Pinpoint the cell where the given text exists, returning its (X, Y) midpoint coordinate. 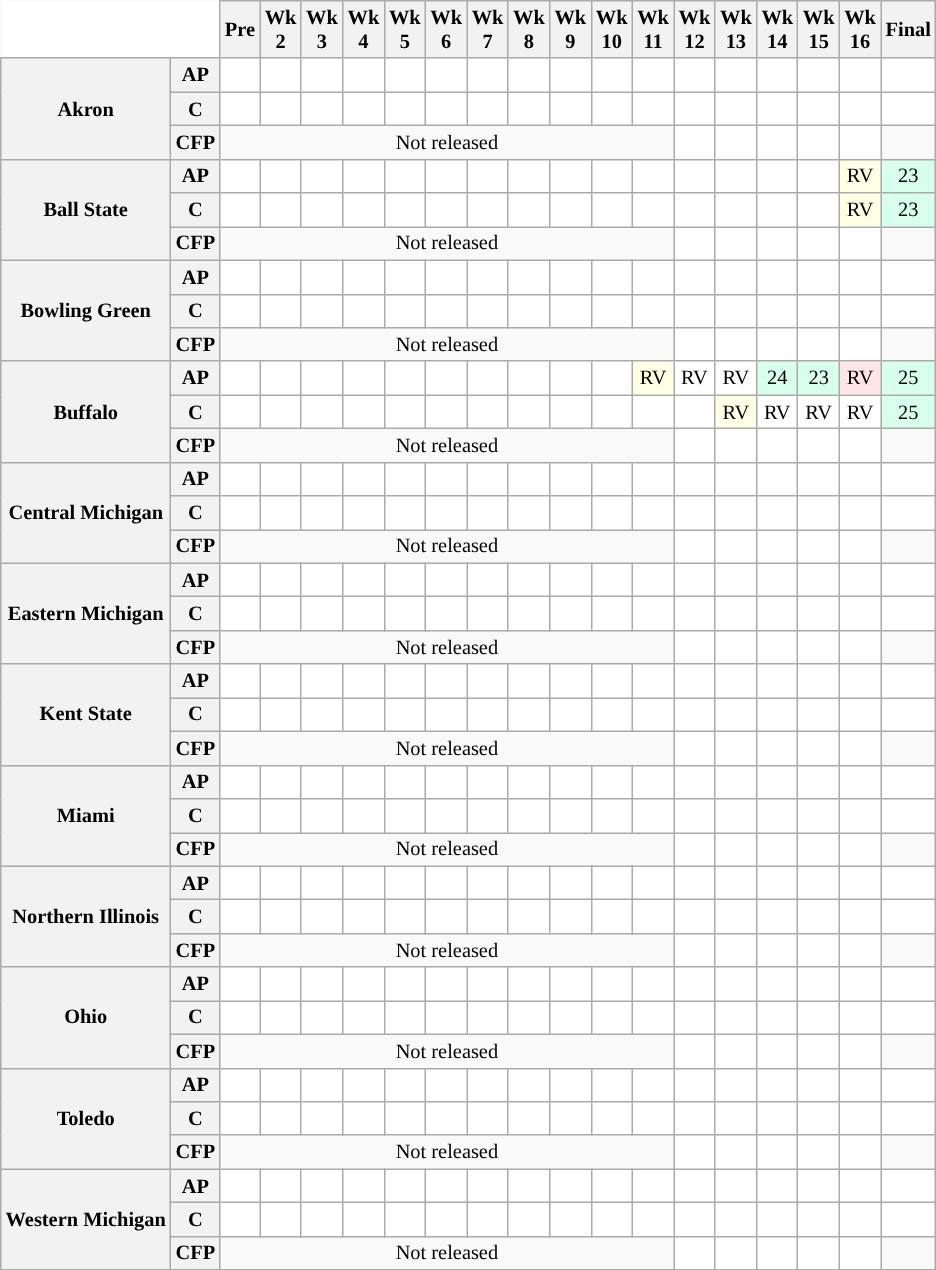
24 (778, 378)
Bowling Green (86, 310)
Pre (240, 29)
Wk9 (570, 29)
Wk16 (860, 29)
Wk12 (694, 29)
Wk2 (280, 29)
Wk7 (488, 29)
Wk8 (528, 29)
Western Michigan (86, 1220)
Wk13 (736, 29)
Wk10 (612, 29)
Akron (86, 108)
Wk11 (652, 29)
Wk5 (404, 29)
Buffalo (86, 412)
Eastern Michigan (86, 614)
Final (908, 29)
Toledo (86, 1118)
Ball State (86, 210)
Northern Illinois (86, 916)
Wk3 (322, 29)
Central Michigan (86, 512)
Wk14 (778, 29)
Miami (86, 816)
Kent State (86, 714)
Wk15 (818, 29)
Ohio (86, 1018)
Wk6 (446, 29)
Wk4 (364, 29)
